Scan for the cell matching the given text and deliver its [X, Y] coordinate at center. 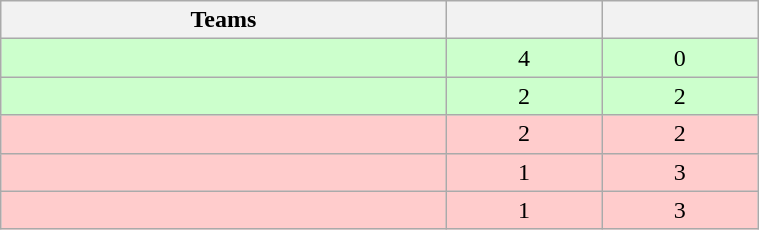
Teams [224, 20]
4 [524, 58]
0 [680, 58]
